Identify which cell holds the provided text, then report its (x, y) central coordinate. 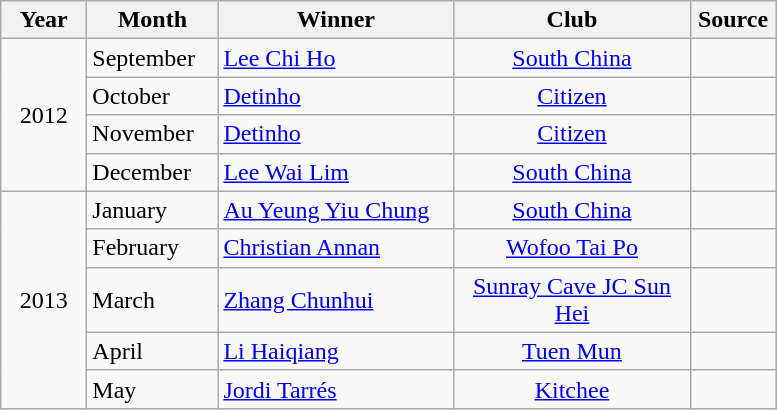
March (152, 300)
Zhang Chunhui (336, 300)
September (152, 58)
Lee Chi Ho (336, 58)
April (152, 351)
December (152, 172)
January (152, 210)
Sunray Cave JC Sun Hei (572, 300)
Jordi Tarrés (336, 389)
2013 (44, 300)
Year (44, 20)
Tuen Mun (572, 351)
Lee Wai Lim (336, 172)
Winner (336, 20)
Au Yeung Yiu Chung (336, 210)
2012 (44, 115)
Wofoo Tai Po (572, 248)
May (152, 389)
Club (572, 20)
Li Haiqiang (336, 351)
Source (733, 20)
November (152, 134)
February (152, 248)
Month (152, 20)
Christian Annan (336, 248)
Kitchee (572, 389)
October (152, 96)
